Pinpoint the cell where the given text exists, returning its [X, Y] midpoint coordinate. 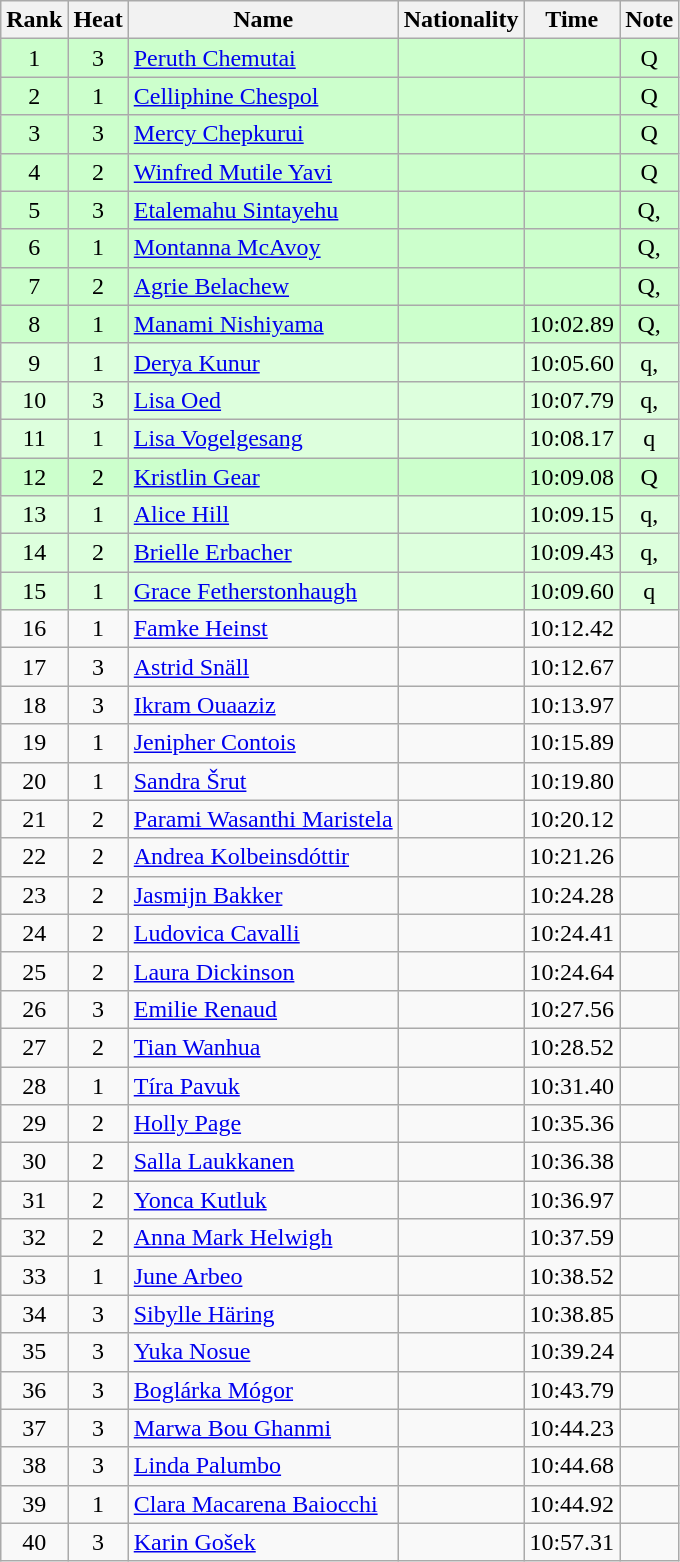
Linda Palumbo [263, 1466]
29 [34, 1124]
34 [34, 1314]
Brielle Erbacher [263, 553]
Kristlin Gear [263, 477]
8 [34, 324]
Grace Fetherstonhaugh [263, 591]
Winfred Mutile Yavi [263, 172]
10:57.31 [572, 1542]
6 [34, 248]
10:43.79 [572, 1390]
10:27.56 [572, 1009]
9 [34, 362]
26 [34, 1009]
Anna Mark Helwigh [263, 1238]
36 [34, 1390]
Lisa Vogelgesang [263, 438]
Rank [34, 20]
Time [572, 20]
10 [34, 400]
Holly Page [263, 1124]
Jasmijn Bakker [263, 895]
Salla Laukkanen [263, 1162]
10:05.60 [572, 362]
Marwa Bou Ghanmi [263, 1428]
39 [34, 1504]
10:35.36 [572, 1124]
19 [34, 743]
18 [34, 705]
11 [34, 438]
22 [34, 857]
10:12.42 [572, 629]
Etalemahu Sintayehu [263, 210]
10:02.89 [572, 324]
Celliphine Chespol [263, 96]
33 [34, 1276]
10:09.15 [572, 515]
23 [34, 895]
Karin Gošek [263, 1542]
28 [34, 1085]
12 [34, 477]
10:09.43 [572, 553]
Yonca Kutluk [263, 1200]
Tian Wanhua [263, 1047]
Laura Dickinson [263, 971]
37 [34, 1428]
10:20.12 [572, 819]
20 [34, 781]
10:24.41 [572, 933]
Alice Hill [263, 515]
10:09.08 [572, 477]
10:37.59 [572, 1238]
10:44.23 [572, 1428]
Tíra Pavuk [263, 1085]
Ikram Ouaaziz [263, 705]
10:36.97 [572, 1200]
35 [34, 1352]
31 [34, 1200]
10:28.52 [572, 1047]
10:36.38 [572, 1162]
10:24.64 [572, 971]
24 [34, 933]
32 [34, 1238]
10:38.85 [572, 1314]
16 [34, 629]
10:21.26 [572, 857]
Derya Kunur [263, 362]
Ludovica Cavalli [263, 933]
Parami Wasanthi Maristela [263, 819]
Andrea Kolbeinsdóttir [263, 857]
Emilie Renaud [263, 1009]
38 [34, 1466]
21 [34, 819]
10:39.24 [572, 1352]
4 [34, 172]
14 [34, 553]
Nationality [461, 20]
Yuka Nosue [263, 1352]
13 [34, 515]
7 [34, 286]
Sibylle Häring [263, 1314]
25 [34, 971]
Heat [98, 20]
40 [34, 1542]
10:13.97 [572, 705]
10:08.17 [572, 438]
10:31.40 [572, 1085]
Boglárka Mógor [263, 1390]
10:12.67 [572, 667]
Famke Heinst [263, 629]
Mercy Chepkurui [263, 134]
17 [34, 667]
5 [34, 210]
10:09.60 [572, 591]
Clara Macarena Baiocchi [263, 1504]
Note [650, 20]
Name [263, 20]
Montanna McAvoy [263, 248]
Sandra Šrut [263, 781]
10:44.92 [572, 1504]
10:38.52 [572, 1276]
30 [34, 1162]
Jenipher Contois [263, 743]
27 [34, 1047]
10:19.80 [572, 781]
10:44.68 [572, 1466]
10:07.79 [572, 400]
Agrie Belachew [263, 286]
Lisa Oed [263, 400]
Manami Nishiyama [263, 324]
10:24.28 [572, 895]
Peruth Chemutai [263, 58]
10:15.89 [572, 743]
Astrid Snäll [263, 667]
June Arbeo [263, 1276]
15 [34, 591]
